Search for the cell housing the specified text and yield its (x, y) center coordinate. 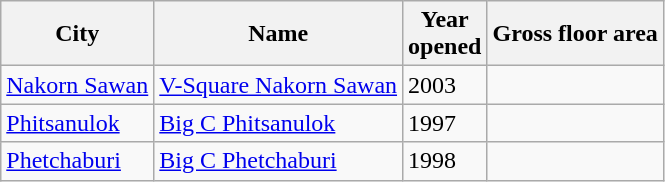
Nakorn Sawan (78, 85)
Phitsanulok (78, 123)
1998 (445, 161)
Gross floor area (575, 34)
Phetchaburi (78, 161)
1997 (445, 123)
Big C Phitsanulok (278, 123)
Big C Phetchaburi (278, 161)
2003 (445, 85)
City (78, 34)
V-Square Nakorn Sawan (278, 85)
Name (278, 34)
Yearopened (445, 34)
